Extract the [X, Y] coordinate from the center of the cell holding the provided text.  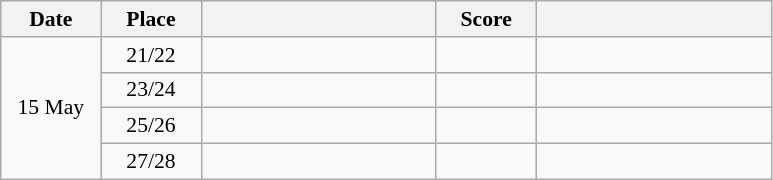
23/24 [151, 90]
21/22 [151, 55]
15 May [51, 108]
Score [486, 19]
Date [51, 19]
Place [151, 19]
25/26 [151, 126]
27/28 [151, 162]
